Return [x, y] of the center of cell containing provided text 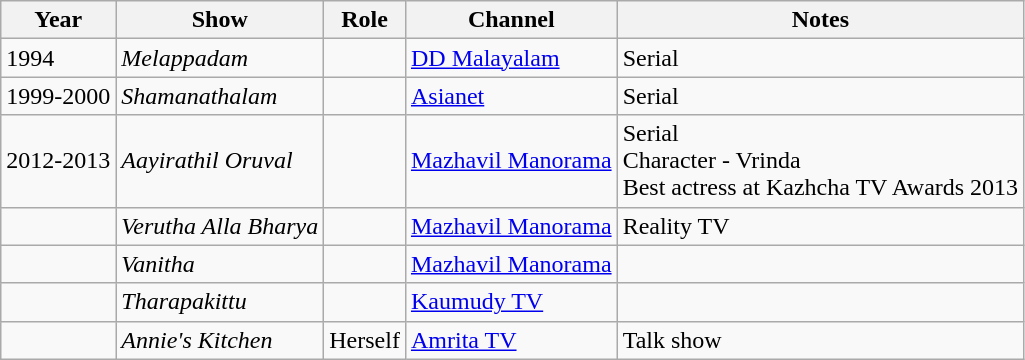
Herself [365, 340]
Asianet [511, 96]
Shamanathalam [220, 96]
2012-2013 [58, 161]
1994 [58, 58]
Kaumudy TV [511, 302]
1999-2000 [58, 96]
Verutha Alla Bharya [220, 226]
Role [365, 20]
Show [220, 20]
Reality TV [820, 226]
Talk show [820, 340]
Aayirathil Oruval [220, 161]
Notes [820, 20]
Year [58, 20]
DD Malayalam [511, 58]
Annie's Kitchen [220, 340]
Tharapakittu [220, 302]
Serial Character - Vrinda Best actress at Kazhcha TV Awards 2013 [820, 161]
Amrita TV [511, 340]
Channel [511, 20]
Vanitha [220, 264]
Melappadam [220, 58]
